Detect which cell encompasses the target text, then output its [x, y] center coordinate. 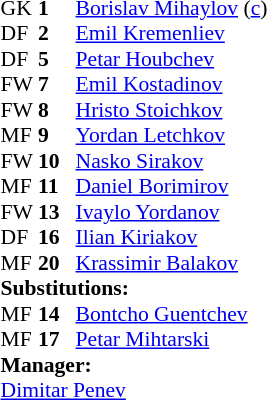
10 [57, 161]
13 [57, 212]
20 [57, 263]
8 [57, 110]
7 [57, 85]
17 [57, 339]
16 [57, 237]
9 [57, 135]
5 [57, 59]
11 [57, 187]
2 [57, 33]
14 [57, 314]
